Detect which cell encompasses the target text, then output its (X, Y) center coordinate. 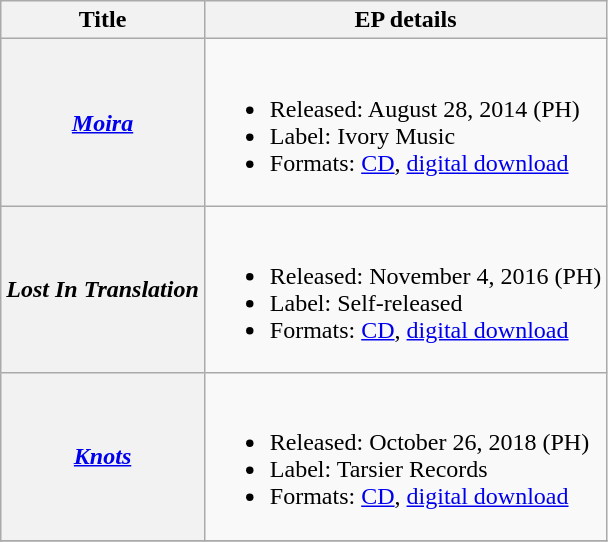
Knots (103, 456)
Moira (103, 122)
Released: November 4, 2016 (PH)Label: Self-releasedFormats: CD, digital download (405, 290)
Title (103, 20)
Released: October 26, 2018 (PH)Label: Tarsier RecordsFormats: CD, digital download (405, 456)
Released: August 28, 2014 (PH)Label: Ivory MusicFormats: CD, digital download (405, 122)
Lost In Translation (103, 290)
EP details (405, 20)
